Detect which cell encompasses the target text, then output its (x, y) center coordinate. 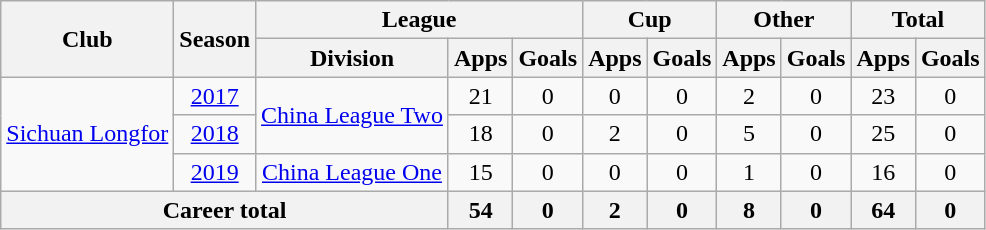
Season (215, 39)
8 (749, 210)
Sichuan Longfor (88, 134)
23 (883, 96)
Career total (225, 210)
Total (918, 20)
5 (749, 134)
China League Two (352, 115)
2019 (215, 172)
15 (480, 172)
2017 (215, 96)
Division (352, 58)
54 (480, 210)
21 (480, 96)
25 (883, 134)
1 (749, 172)
18 (480, 134)
China League One (352, 172)
Cup (650, 20)
League (420, 20)
64 (883, 210)
2018 (215, 134)
Club (88, 39)
16 (883, 172)
Other (784, 20)
